Output the (x, y) coordinate of the center of the cell containing the given text.  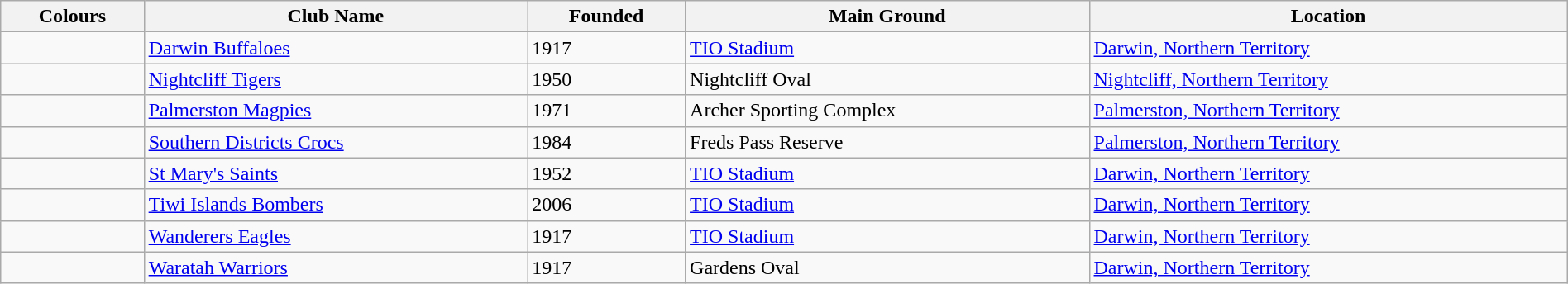
Waratah Warriors (336, 267)
Freds Pass Reserve (887, 142)
1952 (607, 173)
Southern Districts Crocs (336, 142)
1971 (607, 111)
1984 (607, 142)
Wanderers Eagles (336, 236)
Colours (73, 17)
Darwin Buffaloes (336, 48)
Founded (607, 17)
Archer Sporting Complex (887, 111)
1950 (607, 79)
Nightcliff, Northern Territory (1328, 79)
St Mary's Saints (336, 173)
Gardens Oval (887, 267)
2006 (607, 205)
Location (1328, 17)
Palmerston Magpies (336, 111)
Nightcliff Oval (887, 79)
Club Name (336, 17)
Nightcliff Tigers (336, 79)
Main Ground (887, 17)
Tiwi Islands Bombers (336, 205)
